Determine the [x, y] coordinate at the center of the cell enclosing the given text.  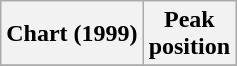
Chart (1999) [72, 34]
Peakposition [189, 34]
